Capture the cell that displays the provided text and extract its (X, Y) central coordinate. 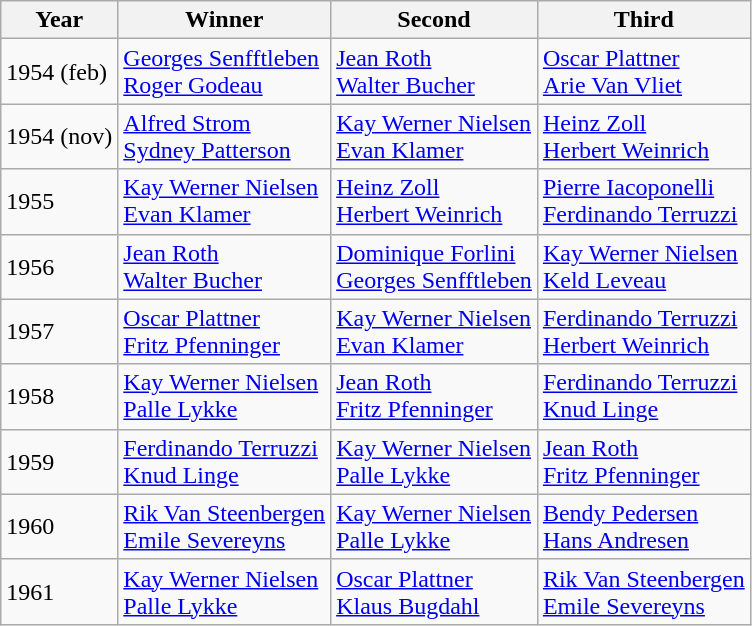
Pierre Iacoponelli Ferdinando Terruzzi (644, 202)
Dominique Forlini Georges Senfftleben (434, 266)
1960 (60, 526)
Oscar Plattner Klaus Bugdahl (434, 592)
Winner (224, 20)
Third (644, 20)
Georges Senfftleben Roger Godeau (224, 72)
Alfred Strom Sydney Patterson (224, 136)
Second (434, 20)
Year (60, 20)
Ferdinando Terruzzi Herbert Weinrich (644, 332)
Oscar Plattner Fritz Pfenninger (224, 332)
Bendy Pedersen Hans Andresen (644, 526)
1958 (60, 396)
1954 (feb) (60, 72)
1955 (60, 202)
1954 (nov) (60, 136)
1957 (60, 332)
1959 (60, 462)
1961 (60, 592)
Oscar Plattner Arie Van Vliet (644, 72)
Kay Werner Nielsen Keld Leveau (644, 266)
1956 (60, 266)
